Capture the cell that displays the provided text and extract its (x, y) central coordinate. 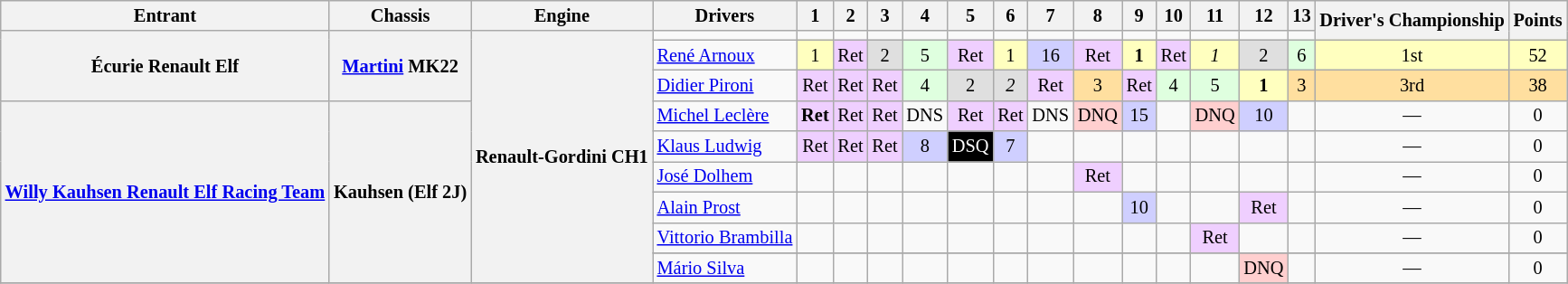
Écurie Renault Elf (165, 65)
3rd (1412, 85)
Mário Silva (725, 268)
DSQ (970, 147)
38 (1538, 85)
Entrant (165, 15)
Drivers (725, 15)
Engine (562, 15)
José Dolhem (725, 176)
Alain Prost (725, 207)
Renault-Gordini CH1 (562, 157)
15 (1139, 116)
Driver's Championship (1412, 20)
Points (1538, 20)
Didier Pironi (725, 85)
René Arnoux (725, 55)
Martini MK22 (400, 65)
Chassis (400, 15)
13 (1301, 15)
52 (1538, 55)
Klaus Ludwig (725, 147)
16 (1050, 55)
Willy Kauhsen Renault Elf Racing Team (165, 192)
Michel Leclère (725, 116)
11 (1215, 15)
1st (1412, 55)
9 (1139, 15)
12 (1264, 15)
Kauhsen (Elf 2J) (400, 192)
Vittorio Brambilla (725, 238)
